Scan for the cell matching the given text and deliver its [x, y] coordinate at center. 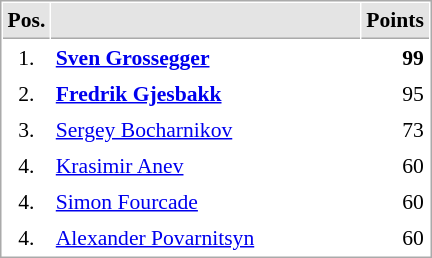
73 [396, 129]
99 [396, 57]
Krasimir Anev [206, 165]
Sergey Bocharnikov [206, 129]
95 [396, 93]
1. [26, 57]
Pos. [26, 21]
Simon Fourcade [206, 201]
Alexander Povarnitsyn [206, 237]
3. [26, 129]
Points [396, 21]
Fredrik Gjesbakk [206, 93]
2. [26, 93]
Sven Grossegger [206, 57]
